Pinpoint the cell where the given text exists, returning its (X, Y) midpoint coordinate. 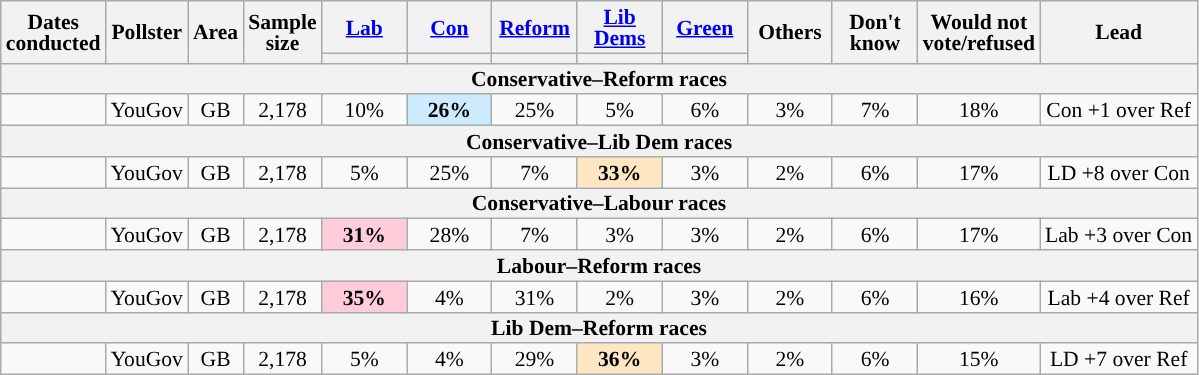
33% (620, 172)
16% (979, 296)
Labour–Reform races (599, 266)
Green (704, 27)
LD +8 over Con (1118, 172)
35% (364, 296)
Lib Dems (620, 27)
Area (216, 32)
10% (364, 110)
Lab (364, 27)
Lab +4 over Ref (1118, 296)
Would not vote/refused (979, 32)
Samplesize (282, 32)
Conservative–Lib Dem races (599, 142)
18% (979, 110)
Lab +3 over Con (1118, 234)
Lib Dem–Reform races (599, 328)
Datesconducted (54, 32)
Conservative–Reform races (599, 78)
Pollster (147, 32)
Conservative–Labour races (599, 204)
36% (620, 360)
Lead (1118, 32)
Con (450, 27)
Others (790, 32)
Don't know (874, 32)
29% (534, 360)
15% (979, 360)
LD +7 over Ref (1118, 360)
28% (450, 234)
Con +1 over Ref (1118, 110)
26% (450, 110)
Reform (534, 27)
